Provide the (x, y) coordinate of the cell's center where the given text is located.  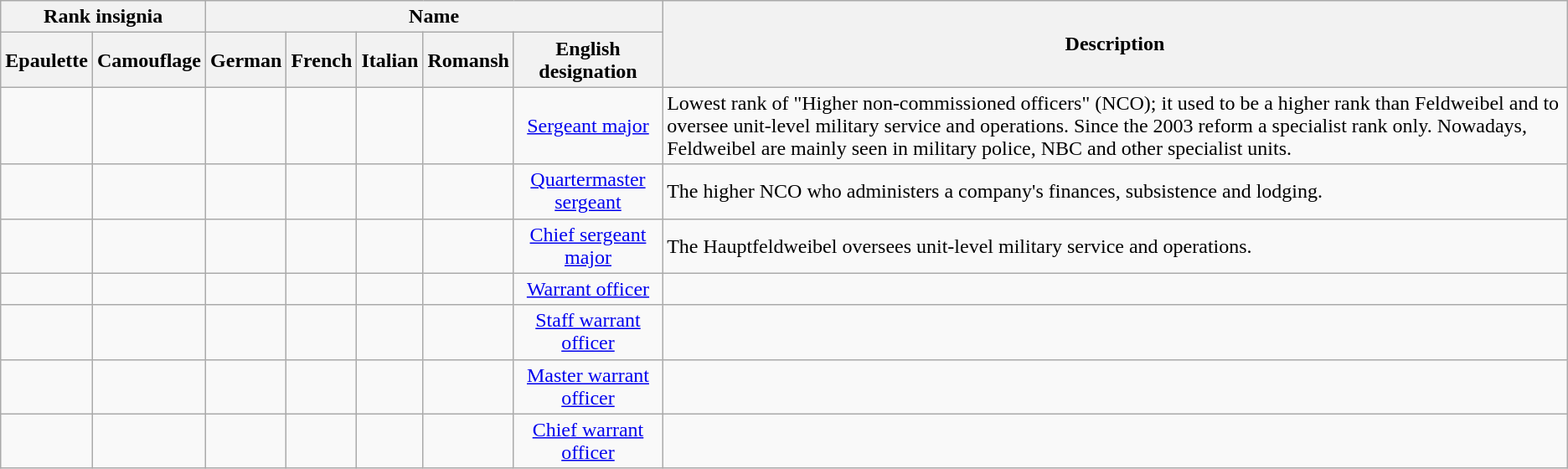
German (246, 60)
Description (1116, 44)
Italian (390, 60)
Master warrant officer (588, 387)
Chief warrant officer (588, 441)
Camouflage (149, 60)
The higher NCO who administers a company's finances, subsistence and lodging. (1116, 191)
Name (434, 17)
English designation (588, 60)
Rank insignia (104, 17)
The Hauptfeldweibel oversees unit-level military service and operations. (1116, 246)
Staff warrant officer (588, 332)
Quartermaster sergeant (588, 191)
Sergeant major (588, 126)
Chief sergeant major (588, 246)
French (322, 60)
Warrant officer (588, 289)
Epaulette (47, 60)
Romansh (468, 60)
